Scan for the cell matching the given text and deliver its [X, Y] coordinate at center. 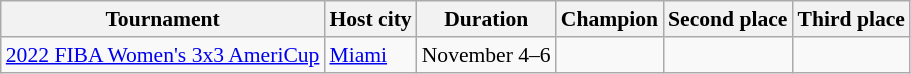
Host city [370, 19]
November 4–6 [486, 55]
Tournament [163, 19]
Champion [610, 19]
2022 FIBA Women's 3x3 AmeriCup [163, 55]
Second place [728, 19]
Miami [370, 55]
Third place [852, 19]
Duration [486, 19]
